Capture the cell that displays the provided text and extract its [x, y] central coordinate. 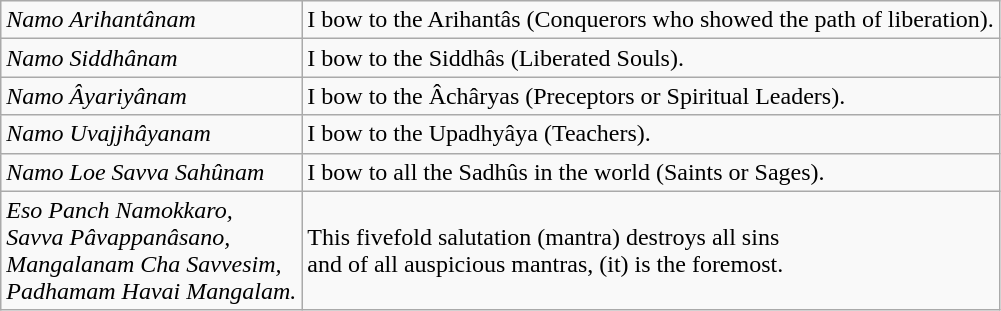
Eso Panch Namokkaro,Savva Pâvappanâsano,Mangalanam Cha Savvesim,Padhamam Havai Mangalam. [152, 250]
I bow to the Upadhyâya (Teachers). [651, 134]
I bow to the Arihantâs (Conquerors who showed the path of liberation). [651, 20]
This fivefold salutation (mantra) destroys all sins and of all auspicious mantras, (it) is the foremost. [651, 250]
Namo Uvajjhâyanam [152, 134]
I bow to the Siddhâs (Liberated Souls). [651, 58]
Namo Âyariyânam [152, 96]
Namo Siddhânam [152, 58]
Namo Loe Savva Sahûnam [152, 172]
Namo Arihantânam [152, 20]
I bow to the Âchâryas (Preceptors or Spiritual Leaders). [651, 96]
I bow to all the Sadhûs in the world (Saints or Sages). [651, 172]
